From the cell containing the given text, extract its center point as (x, y) coordinate. 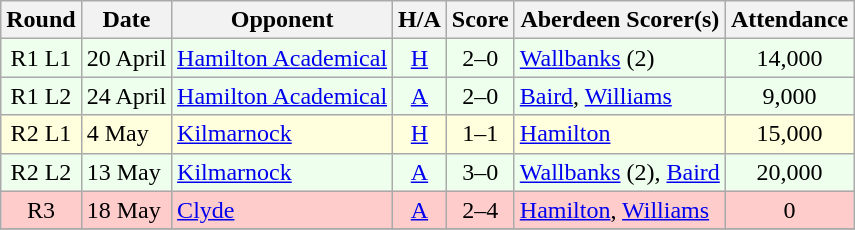
R3 (41, 210)
0 (789, 210)
Wallbanks (2) (620, 58)
Attendance (789, 20)
3–0 (480, 172)
Clyde (282, 210)
H/A (420, 20)
14,000 (789, 58)
9,000 (789, 96)
24 April (126, 96)
Hamilton (620, 134)
R1 L2 (41, 96)
18 May (126, 210)
Score (480, 20)
Baird, Williams (620, 96)
13 May (126, 172)
20 April (126, 58)
Hamilton, Williams (620, 210)
Aberdeen Scorer(s) (620, 20)
20,000 (789, 172)
Round (41, 20)
R2 L2 (41, 172)
Wallbanks (2), Baird (620, 172)
15,000 (789, 134)
2–4 (480, 210)
Opponent (282, 20)
1–1 (480, 134)
R1 L1 (41, 58)
R2 L1 (41, 134)
Date (126, 20)
4 May (126, 134)
